From the cell containing the given text, extract its center point as (x, y) coordinate. 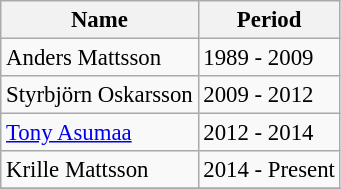
Anders Mattsson (100, 58)
Styrbjörn Oskarsson (100, 95)
2014 - Present (269, 170)
2009 - 2012 (269, 95)
2012 - 2014 (269, 133)
Period (269, 20)
Name (100, 20)
Tony Asumaa (100, 133)
Krille Mattsson (100, 170)
1989 - 2009 (269, 58)
